Identify which cell holds the provided text, then report its [x, y] central coordinate. 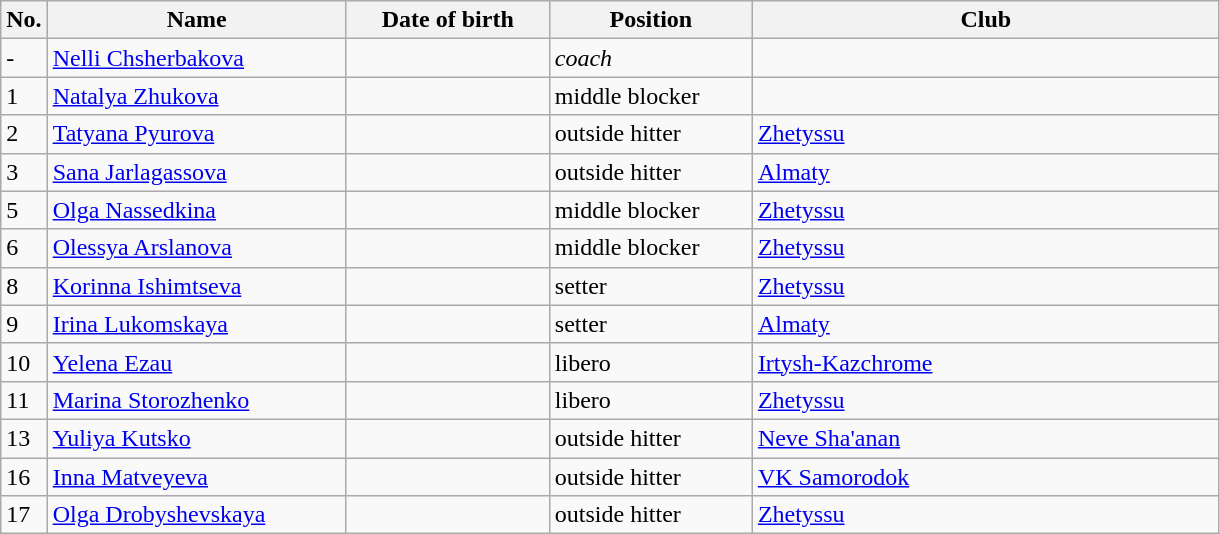
Yelena Ezau [196, 362]
5 [24, 210]
13 [24, 438]
- [24, 58]
1 [24, 96]
Irina Lukomskaya [196, 324]
2 [24, 134]
Natalya Zhukova [196, 96]
Nelli Chsherbakova [196, 58]
8 [24, 286]
Inna Matveyeva [196, 477]
Olga Nassedkina [196, 210]
6 [24, 248]
11 [24, 400]
coach [650, 58]
VK Samorodok [986, 477]
17 [24, 515]
Sana Jarlagassova [196, 172]
Olessya Arslanova [196, 248]
9 [24, 324]
Olga Drobyshevskaya [196, 515]
No. [24, 20]
3 [24, 172]
Neve Sha'anan [986, 438]
Position [650, 20]
Club [986, 20]
16 [24, 477]
Tatyana Pyurova [196, 134]
Irtysh-Kazchrome [986, 362]
Marina Storozhenko [196, 400]
10 [24, 362]
Yuliya Kutsko [196, 438]
Date of birth [448, 20]
Korinna Ishimtseva [196, 286]
Name [196, 20]
